Locate the cell with the specified text and output its (x, y) center coordinate. 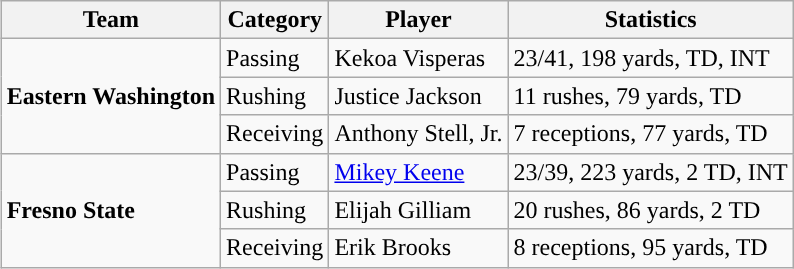
23/39, 223 yards, 2 TD, INT (650, 172)
11 rushes, 79 yards, TD (650, 96)
Team (110, 20)
23/41, 198 yards, TD, INT (650, 58)
Anthony Stell, Jr. (418, 134)
Mikey Keene (418, 172)
Player (418, 20)
Erik Brooks (418, 248)
7 receptions, 77 yards, TD (650, 134)
20 rushes, 86 yards, 2 TD (650, 210)
Category (275, 20)
Statistics (650, 20)
Elijah Gilliam (418, 210)
8 receptions, 95 yards, TD (650, 248)
Eastern Washington (110, 96)
Fresno State (110, 210)
Kekoa Visperas (418, 58)
Justice Jackson (418, 96)
